Capture the cell that displays the provided text and extract its [x, y] central coordinate. 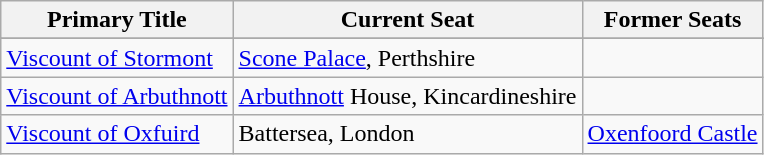
Battersea, London [408, 134]
Viscount of Oxfuird [117, 134]
Viscount of Stormont [117, 58]
Current Seat [408, 20]
Arbuthnott House, Kincardineshire [408, 96]
Oxenfoord Castle [672, 134]
Scone Palace, Perthshire [408, 58]
Former Seats [672, 20]
Viscount of Arbuthnott [117, 96]
Primary Title [117, 20]
